Return the (x, y) coordinate for the center point of the cell that contains the specified text.  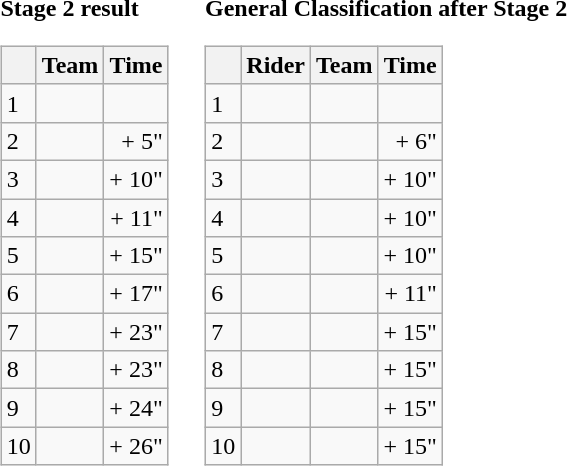
+ 26" (136, 446)
Rider (276, 65)
+ 24" (136, 408)
+ 5" (136, 141)
+ 17" (136, 294)
+ 6" (410, 141)
